Provide the (x, y) coordinate of the cell's center where the given text is located.  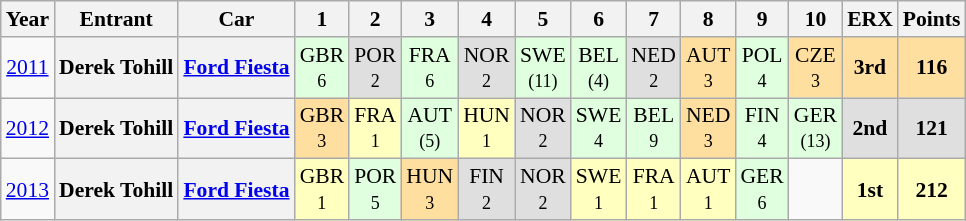
GBR3 (322, 128)
1st (870, 190)
NED2 (653, 68)
HUN3 (430, 190)
Year (28, 19)
BEL9 (653, 128)
SWE4 (599, 128)
4 (486, 19)
3rd (870, 68)
121 (932, 128)
BEL(4) (599, 68)
9 (762, 19)
Car (236, 19)
116 (932, 68)
212 (932, 190)
Points (932, 19)
2nd (870, 128)
Entrant (116, 19)
10 (816, 19)
HUN1 (486, 128)
POL4 (762, 68)
ERX (870, 19)
AUT(5) (430, 128)
AUT3 (708, 68)
NED3 (708, 128)
2013 (28, 190)
FRA6 (430, 68)
5 (543, 19)
1 (322, 19)
2011 (28, 68)
2 (375, 19)
SWE1 (599, 190)
6 (599, 19)
3 (430, 19)
7 (653, 19)
CZE3 (816, 68)
FIN4 (762, 128)
AUT1 (708, 190)
FIN2 (486, 190)
SWE(11) (543, 68)
POR2 (375, 68)
GBR1 (322, 190)
GBR6 (322, 68)
POR5 (375, 190)
GER(13) (816, 128)
GER6 (762, 190)
8 (708, 19)
2012 (28, 128)
